Scan for the cell matching the given text and deliver its (X, Y) coordinate at center. 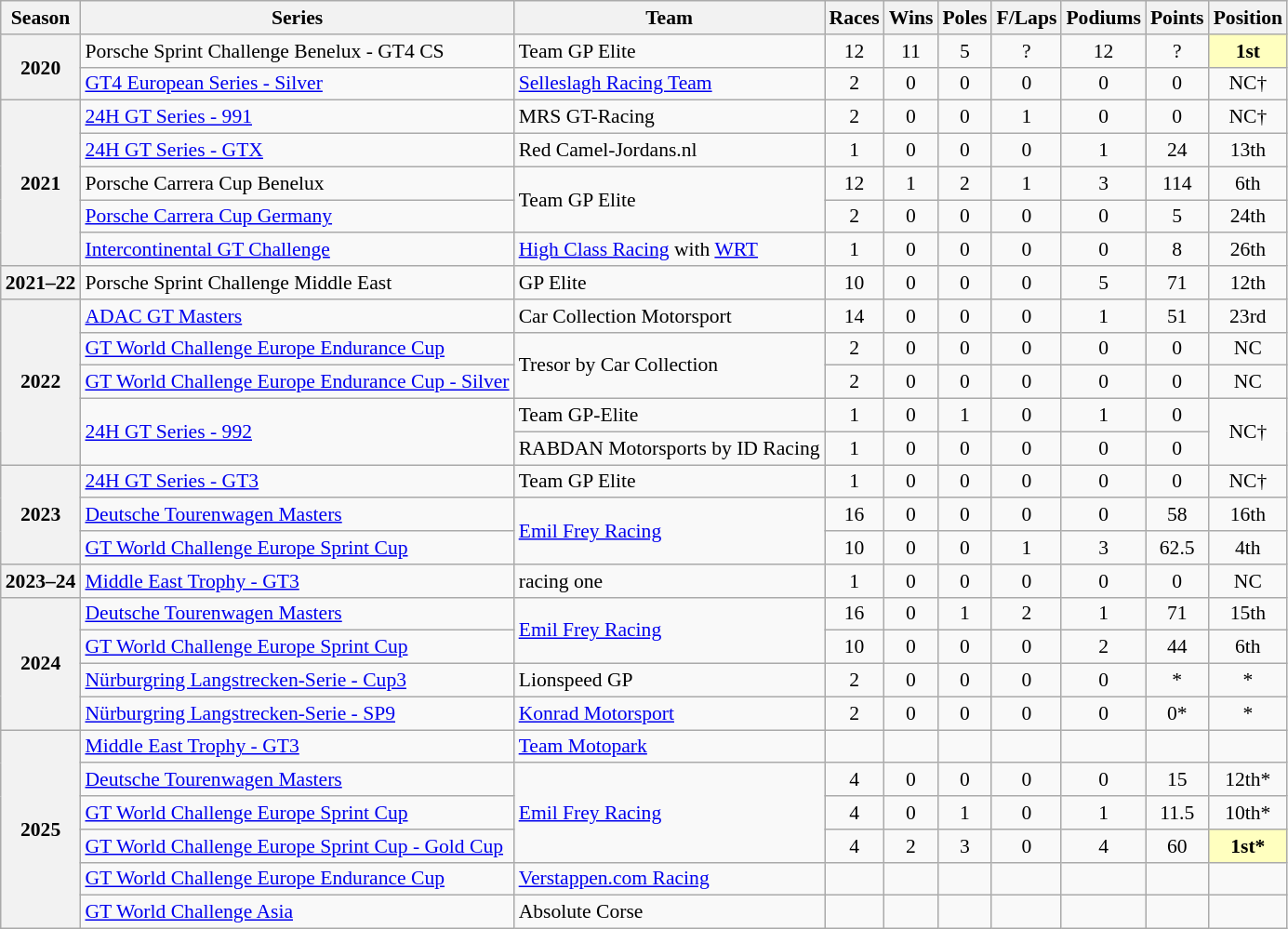
1st (1248, 51)
58 (1177, 515)
Races (855, 18)
Car Collection Motorsport (670, 316)
Porsche Sprint Challenge Middle East (297, 283)
16th (1248, 515)
Intercontinental GT Challenge (297, 250)
Porsche Carrera Cup Germany (297, 217)
2023–24 (41, 581)
Nürburgring Langstrecken-Serie - SP9 (297, 713)
Season (41, 18)
24H GT Series - 991 (297, 117)
Verstappen.com Racing (670, 879)
24H GT Series - GT3 (297, 482)
2024 (41, 663)
Podiums (1103, 18)
2021–22 (41, 283)
0* (1177, 713)
26th (1248, 250)
24th (1248, 217)
Team (670, 18)
GP Elite (670, 283)
2022 (41, 382)
1st* (1248, 846)
62.5 (1177, 548)
11.5 (1177, 813)
GT World Challenge Europe Sprint Cup - Gold Cup (297, 846)
14 (855, 316)
60 (1177, 846)
12th (1248, 283)
GT World Challenge Europe Endurance Cup - Silver (297, 382)
24H GT Series - 992 (297, 431)
Porsche Carrera Cup Benelux (297, 183)
Tresor by Car Collection (670, 365)
Porsche Sprint Challenge Benelux - GT4 CS (297, 51)
Points (1177, 18)
15th (1248, 614)
2021 (41, 183)
24H GT Series - GTX (297, 151)
racing one (670, 581)
2023 (41, 515)
23rd (1248, 316)
Nürburgring Langstrecken-Serie - Cup3 (297, 681)
Lionspeed GP (670, 681)
Position (1248, 18)
8 (1177, 250)
2025 (41, 829)
Absolute Corse (670, 912)
10th* (1248, 813)
4th (1248, 548)
Series (297, 18)
15 (1177, 780)
51 (1177, 316)
MRS GT-Racing (670, 117)
ADAC GT Masters (297, 316)
Team GP-Elite (670, 416)
F/Laps (1027, 18)
High Class Racing with WRT (670, 250)
114 (1177, 183)
Red Camel-Jordans.nl (670, 151)
GT4 European Series - Silver (297, 84)
2020 (41, 67)
Team Motopark (670, 747)
Selleslagh Racing Team (670, 84)
24 (1177, 151)
RABDAN Motorsports by ID Racing (670, 448)
Wins (911, 18)
11 (911, 51)
Konrad Motorsport (670, 713)
44 (1177, 647)
Poles (964, 18)
12th* (1248, 780)
GT World Challenge Asia (297, 912)
13th (1248, 151)
